Find where the given text appears and provide that cell's center as (X, Y) coordinate. 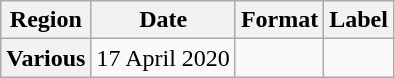
Various (46, 58)
Label (359, 20)
Date (163, 20)
Region (46, 20)
Format (279, 20)
17 April 2020 (163, 58)
